Detect which cell encompasses the target text, then output its [X, Y] center coordinate. 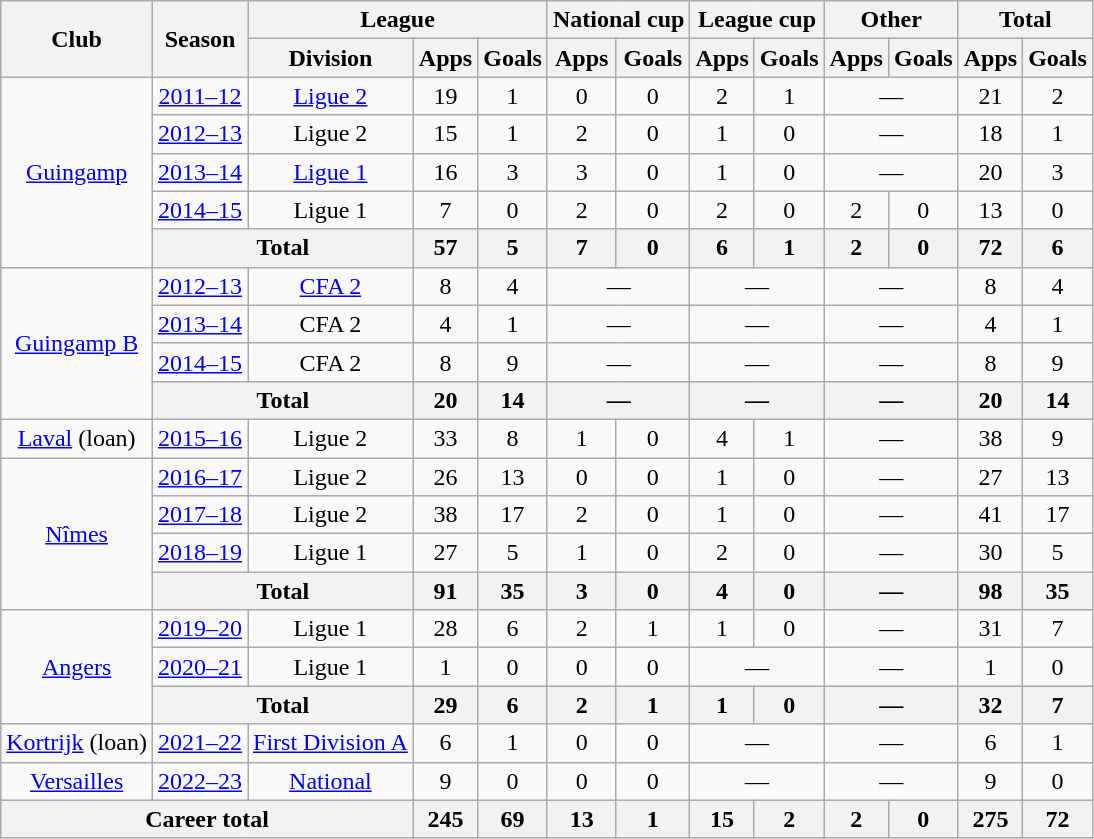
91 [445, 591]
Guingamp B [77, 343]
19 [445, 96]
18 [990, 134]
First Division A [331, 743]
2011–12 [200, 96]
Division [331, 58]
Other [891, 20]
Laval (loan) [77, 438]
Career total [208, 819]
Club [77, 39]
26 [445, 477]
31 [990, 629]
57 [445, 248]
29 [445, 705]
41 [990, 515]
98 [990, 591]
30 [990, 553]
33 [445, 438]
League cup [757, 20]
21 [990, 96]
2018–19 [200, 553]
2016–17 [200, 477]
2015–16 [200, 438]
Nîmes [77, 534]
2020–21 [200, 667]
16 [445, 172]
69 [513, 819]
2021–22 [200, 743]
32 [990, 705]
2017–18 [200, 515]
245 [445, 819]
275 [990, 819]
2022–23 [200, 781]
Season [200, 39]
Guingamp [77, 172]
Angers [77, 667]
Versailles [77, 781]
28 [445, 629]
Kortrijk (loan) [77, 743]
League [398, 20]
National [331, 781]
National cup [618, 20]
2019–20 [200, 629]
